Detect which cell encompasses the target text, then output its (x, y) center coordinate. 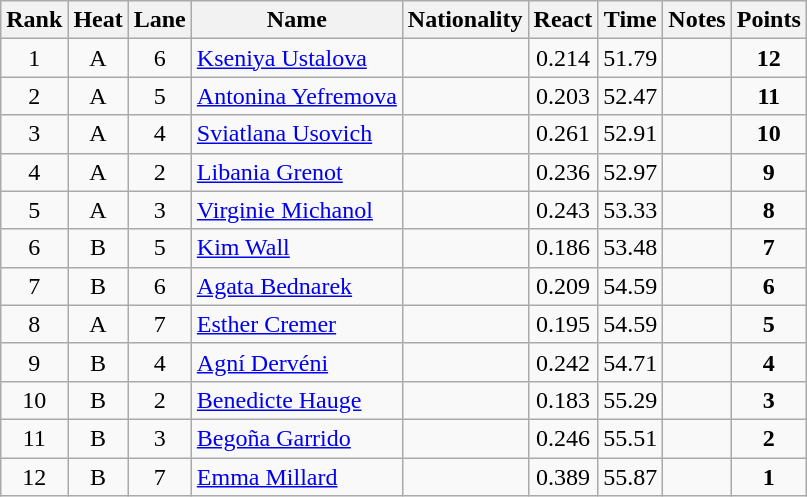
0.236 (563, 172)
Sviatlana Usovich (296, 134)
Lane (160, 20)
Begoña Garrido (296, 438)
Kim Wall (296, 248)
0.203 (563, 96)
Rank (34, 20)
55.87 (630, 477)
53.33 (630, 210)
0.209 (563, 286)
0.389 (563, 477)
0.195 (563, 324)
55.51 (630, 438)
Agní Dervéni (296, 362)
Nationality (465, 20)
Esther Cremer (296, 324)
0.214 (563, 58)
Antonina Yefremova (296, 96)
52.91 (630, 134)
Points (768, 20)
51.79 (630, 58)
Time (630, 20)
React (563, 20)
0.243 (563, 210)
Emma Millard (296, 477)
55.29 (630, 400)
Name (296, 20)
Kseniya Ustalova (296, 58)
0.261 (563, 134)
Virginie Michanol (296, 210)
0.242 (563, 362)
52.97 (630, 172)
Libania Grenot (296, 172)
0.183 (563, 400)
0.186 (563, 248)
Agata Bednarek (296, 286)
52.47 (630, 96)
Notes (697, 20)
0.246 (563, 438)
53.48 (630, 248)
Benedicte Hauge (296, 400)
54.71 (630, 362)
Heat (98, 20)
